Return the (X, Y) coordinate for the center point of the cell that contains the specified text.  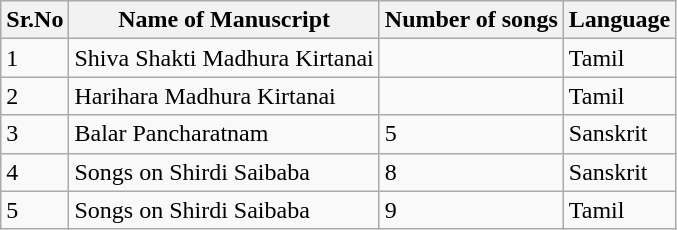
Language (619, 20)
4 (35, 172)
2 (35, 96)
Balar Pancharatnam (224, 134)
9 (471, 210)
Name of Manuscript (224, 20)
Harihara Madhura Kirtanai (224, 96)
3 (35, 134)
8 (471, 172)
Shiva Shakti Madhura Kirtanai (224, 58)
Number of songs (471, 20)
1 (35, 58)
Sr.No (35, 20)
